Determine the (X, Y) coordinate at the center of the cell enclosing the given text.  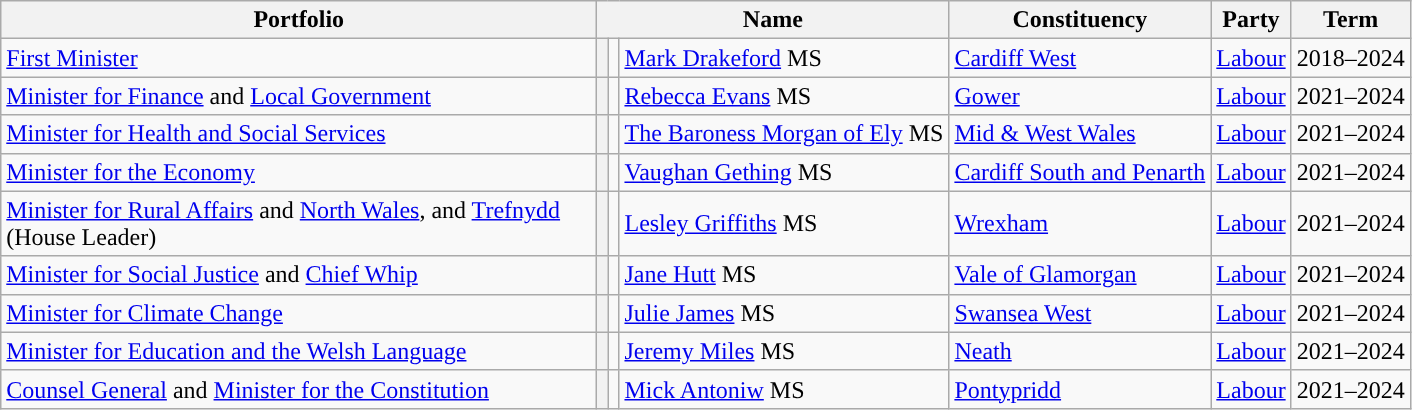
Vaughan Gething MS (784, 172)
Minister for Education and the Welsh Language (299, 351)
Cardiff West (1080, 58)
Minister for Health and Social Services (299, 134)
Constituency (1080, 20)
Minister for Rural Affairs and North Wales, and Trefnydd (House Leader) (299, 224)
Minister for the Economy (299, 172)
Julie James MS (784, 313)
Jeremy Miles MS (784, 351)
First Minister (299, 58)
Pontypridd (1080, 389)
Counsel General and Minister for the Constitution (299, 389)
2018–2024 (1350, 58)
The Baroness Morgan of Ely MS (784, 134)
Swansea West (1080, 313)
Lesley Griffiths MS (784, 224)
Rebecca Evans MS (784, 96)
Vale of Glamorgan (1080, 275)
Mick Antoniw MS (784, 389)
Minister for Finance and Local Government (299, 96)
Party (1251, 20)
Neath (1080, 351)
Name (773, 20)
Mark Drakeford MS (784, 58)
Term (1350, 20)
Portfolio (299, 20)
Wrexham (1080, 224)
Cardiff South and Penarth (1080, 172)
Jane Hutt MS (784, 275)
Minister for Social Justice and Chief Whip (299, 275)
Gower (1080, 96)
Mid & West Wales (1080, 134)
Minister for Climate Change (299, 313)
